Pinpoint the cell where the given text exists, returning its (x, y) midpoint coordinate. 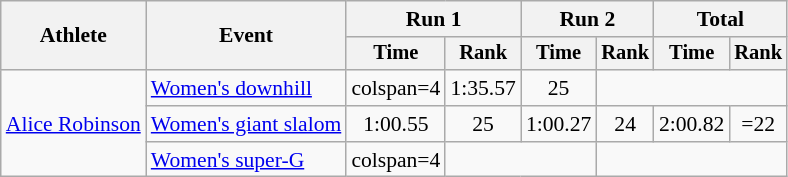
2:00.82 (692, 124)
1:35.57 (482, 88)
Women's giant slalom (246, 124)
Total (720, 19)
Alice Robinson (74, 124)
24 (625, 124)
Event (246, 36)
Run 1 (434, 19)
1:00.55 (396, 124)
Athlete (74, 36)
Run 2 (588, 19)
1:00.27 (558, 124)
colspan=4 (396, 88)
Women's downhill (246, 88)
=22 (758, 124)
